Scan for the cell matching the given text and deliver its [x, y] coordinate at center. 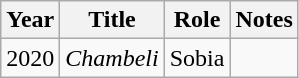
Role [197, 20]
Notes [264, 20]
Year [30, 20]
Title [112, 20]
2020 [30, 58]
Chambeli [112, 58]
Sobia [197, 58]
